Search for the cell housing the specified text and yield its [X, Y] center coordinate. 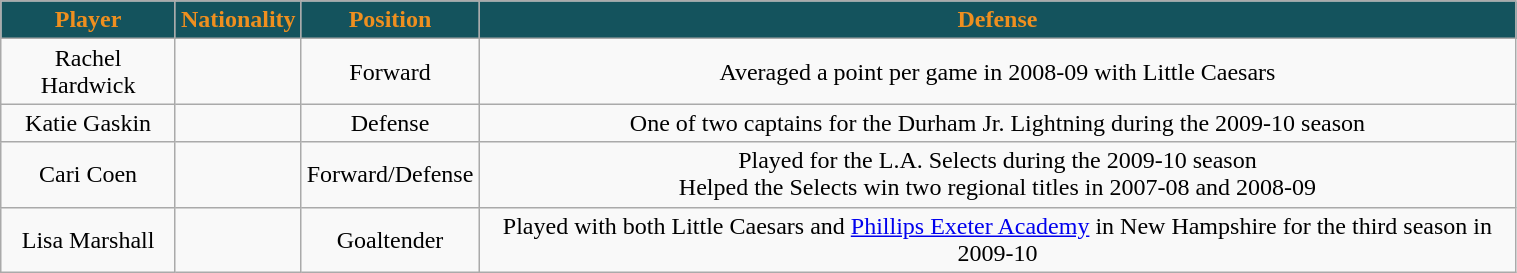
Forward/Defense [390, 174]
Played for the L.A. Selects during the 2009-10 seasonHelped the Selects win two regional titles in 2007-08 and 2008-09 [998, 174]
Forward [390, 72]
Goaltender [390, 240]
Position [390, 20]
Averaged a point per game in 2008-09 with Little Caesars [998, 72]
Katie Gaskin [88, 123]
Player [88, 20]
Nationality [238, 20]
Rachel Hardwick [88, 72]
Lisa Marshall [88, 240]
One of two captains for the Durham Jr. Lightning during the 2009-10 season [998, 123]
Played with both Little Caesars and Phillips Exeter Academy in New Hampshire for the third season in 2009-10 [998, 240]
Cari Coen [88, 174]
